For the text-containing cell, return its midpoint in [X, Y] coordinate format. 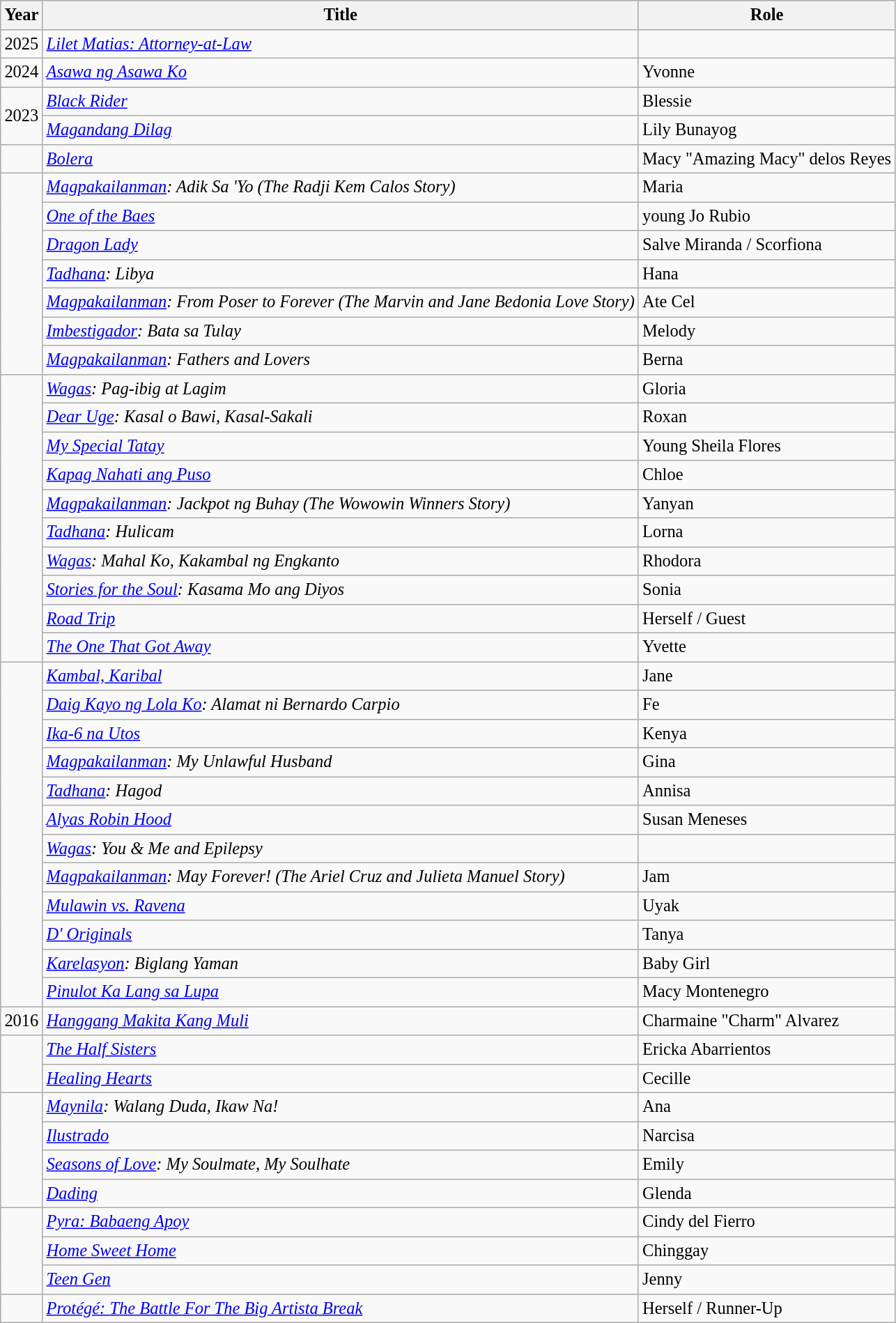
Role [766, 15]
Berna [766, 359]
Magpakailanman: From Poser to Forever (The Marvin and Jane Bedonia Love Story) [340, 302]
Karelasyon: Biglang Yaman [340, 963]
Uyak [766, 906]
Chinggay [766, 1251]
Kenya [766, 733]
Wagas: You & Me and Epilepsy [340, 849]
Tadhana: Hagod [340, 791]
Seasons of Love: My Soulmate, My Soulhate [340, 1165]
Imbestigador: Bata sa Tulay [340, 332]
Macy "Amazing Macy" delos Reyes [766, 159]
Glenda [766, 1193]
Emily [766, 1165]
Teen Gen [340, 1279]
Magpakailanman: My Unlawful Husband [340, 762]
Dragon Lady [340, 245]
Home Sweet Home [340, 1251]
Jenny [766, 1279]
Magandang Dilag [340, 130]
Dear Uge: Kasal o Bawi, Kasal-Sakali [340, 418]
Narcisa [766, 1136]
Year [22, 15]
Susan Meneses [766, 819]
2024 [22, 72]
Salve Miranda / Scorfiona [766, 245]
Stories for the Soul: Kasama Mo ang Diyos [340, 589]
Magpakailanman: Adik Sa 'Yo (The Radji Kem Calos Story) [340, 188]
Gloria [766, 389]
Lorna [766, 532]
Black Rider [340, 102]
Annisa [766, 791]
Magpakailanman: Fathers and Lovers [340, 359]
Dading [340, 1193]
My Special Tatay [340, 446]
Herself / Runner-Up [766, 1308]
Tadhana: Libya [340, 273]
young Jo Rubio [766, 216]
Yanyan [766, 503]
Yvette [766, 648]
Asawa ng Asawa Ko [340, 72]
2016 [22, 1021]
Healing Hearts [340, 1078]
Charmaine "Charm" Alvarez [766, 1021]
Cindy del Fierro [766, 1222]
Magpakailanman: May Forever! (The Ariel Cruz and Julieta Manuel Story) [340, 878]
Ika-6 na Utos [340, 733]
Hanggang Makita Kang Muli [340, 1021]
Tanya [766, 935]
Chloe [766, 475]
Jam [766, 878]
Jane [766, 676]
Baby Girl [766, 963]
Protégé: The Battle For The Big Artista Break [340, 1308]
Sonia [766, 589]
Ilustrado [340, 1136]
Maynila: Walang Duda, Ikaw Na! [340, 1108]
Wagas: Pag-ibig at Lagim [340, 389]
Blessie [766, 102]
Pinulot Ka Lang sa Lupa [340, 992]
Ericka Abarrientos [766, 1049]
2025 [22, 43]
Lilet Matias: Attorney-at-Law [340, 43]
Melody [766, 332]
The One That Got Away [340, 648]
Rhodora [766, 562]
Alyas Robin Hood [340, 819]
Gina [766, 762]
Tadhana: Hulicam [340, 532]
Title [340, 15]
Yvonne [766, 72]
Ana [766, 1108]
One of the Baes [340, 216]
Kapag Nahati ang Puso [340, 475]
Roxan [766, 418]
Wagas: Mahal Ko, Kakambal ng Engkanto [340, 562]
Herself / Guest [766, 619]
Lily Bunayog [766, 130]
Magpakailanman: Jackpot ng Buhay (The Wowowin Winners Story) [340, 503]
The Half Sisters [340, 1049]
Bolera [340, 159]
Ate Cel [766, 302]
Maria [766, 188]
Cecille [766, 1078]
Young Sheila Flores [766, 446]
Macy Montenegro [766, 992]
Pyra: Babaeng Apoy [340, 1222]
Road Trip [340, 619]
Hana [766, 273]
Daig Kayo ng Lola Ko: Alamat ni Bernardo Carpio [340, 705]
Fe [766, 705]
Mulawin vs. Ravena [340, 906]
D' Originals [340, 935]
Kambal, Karibal [340, 676]
2023 [22, 116]
